Search for the cell housing the specified text and yield its (x, y) center coordinate. 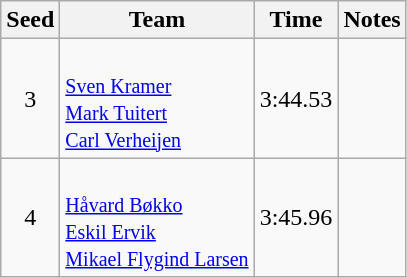
Sven KramerMark TuitertCarl Verheijen (157, 98)
Notes (372, 20)
3 (30, 98)
3:44.53 (296, 98)
Håvard BøkkoEskil ErvikMikael Flygind Larsen (157, 218)
Seed (30, 20)
3:45.96 (296, 218)
4 (30, 218)
Team (157, 20)
Time (296, 20)
